For the text-containing cell, return its midpoint in [X, Y] coordinate format. 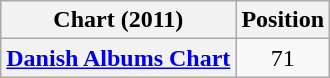
Chart (2011) [118, 20]
Danish Albums Chart [118, 58]
Position [283, 20]
71 [283, 58]
